From the cell containing the given text, extract its center point as (x, y) coordinate. 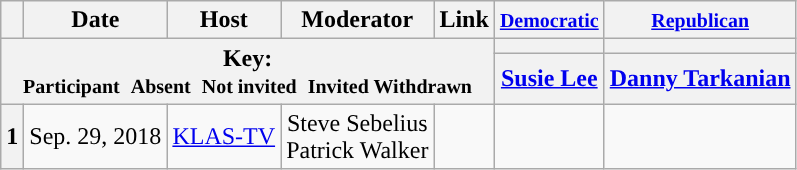
Susie Lee (549, 78)
Moderator (358, 20)
Key: Participant Absent Not invited Invited Withdrawn (248, 72)
Democratic (549, 20)
1 (12, 136)
Republican (700, 20)
Danny Tarkanian (700, 78)
Date (96, 20)
Host (224, 20)
Link (464, 20)
KLAS-TV (224, 136)
Steve SebeliusPatrick Walker (358, 136)
Sep. 29, 2018 (96, 136)
